Find where the given text appears and provide that cell's center as (x, y) coordinate. 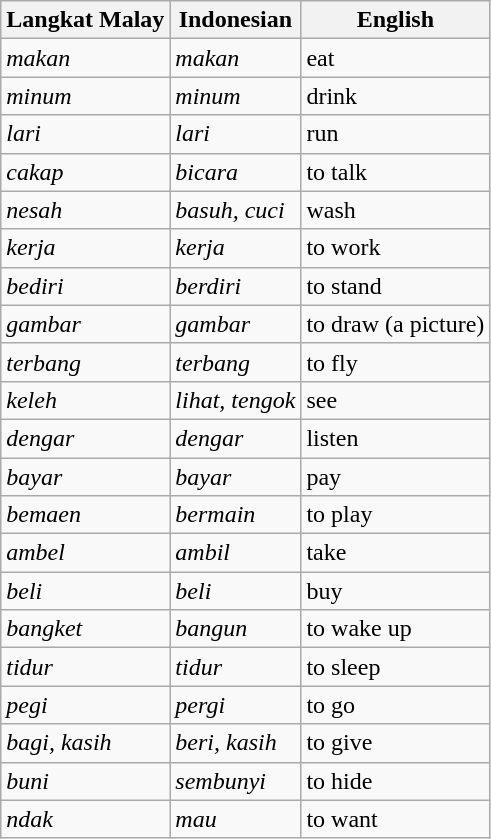
to work (396, 248)
pegi (86, 705)
ambel (86, 553)
mau (236, 819)
to hide (396, 781)
bemaen (86, 515)
bermain (236, 515)
wash (396, 210)
nesah (86, 210)
to go (396, 705)
to wake up (396, 629)
to fly (396, 362)
ambil (236, 553)
run (396, 134)
bicara (236, 172)
basuh, cuci (236, 210)
eat (396, 58)
lihat, tengok (236, 400)
bangun (236, 629)
beri, kasih (236, 743)
bangket (86, 629)
listen (396, 438)
berdiri (236, 286)
to draw (a picture) (396, 324)
Indonesian (236, 20)
see (396, 400)
buy (396, 591)
bagi, kasih (86, 743)
keleh (86, 400)
take (396, 553)
to stand (396, 286)
to give (396, 743)
to sleep (396, 667)
cakap (86, 172)
drink (396, 96)
bediri (86, 286)
pergi (236, 705)
English (396, 20)
to want (396, 819)
pay (396, 477)
Langkat Malay (86, 20)
sembunyi (236, 781)
ndak (86, 819)
to play (396, 515)
to talk (396, 172)
buni (86, 781)
